Find where the given text appears and provide that cell's center as [X, Y] coordinate. 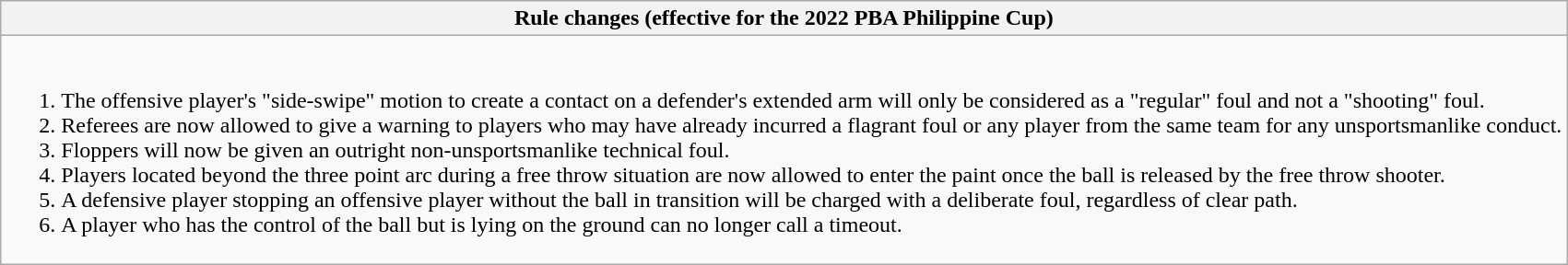
Rule changes (effective for the 2022 PBA Philippine Cup) [784, 18]
